Search for the cell housing the specified text and yield its (x, y) center coordinate. 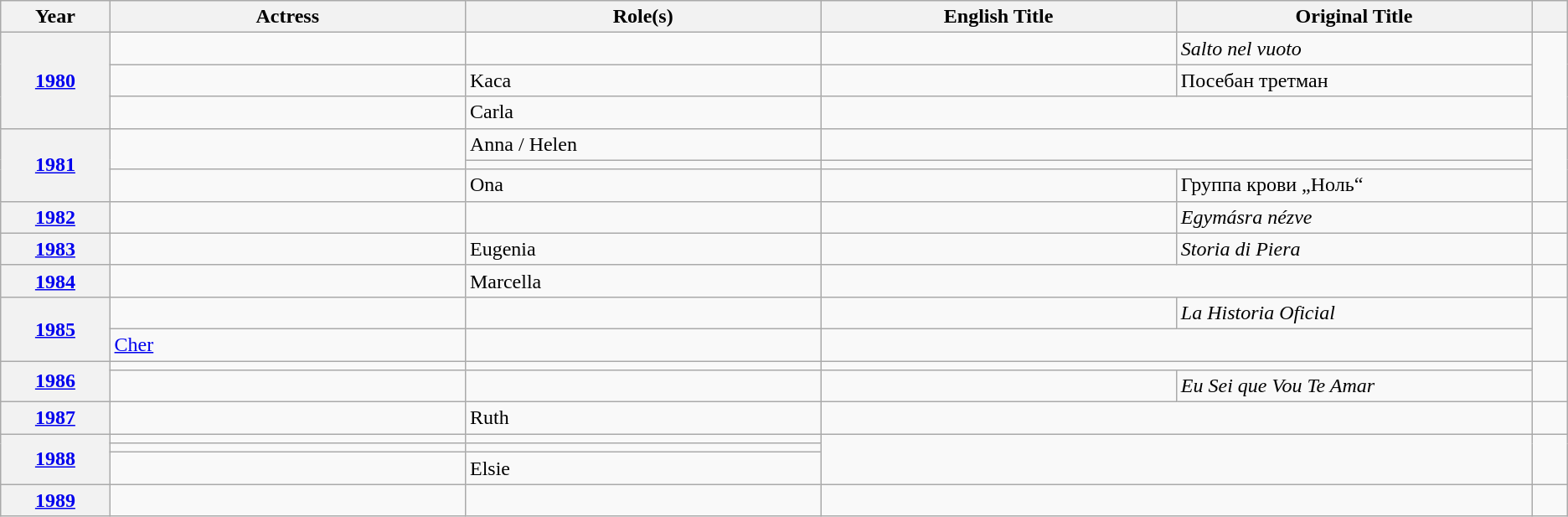
Eu Sei que Vou Te Amar (1354, 386)
Elsie (642, 468)
Cher (287, 344)
1983 (55, 249)
English Title (998, 17)
Salto nel vuoto (1354, 49)
1989 (55, 500)
Kaca (642, 80)
Egymásra nézve (1354, 217)
La Historia Oficial (1354, 313)
Actress (287, 17)
Original Title (1354, 17)
Carla (642, 112)
1984 (55, 281)
Ona (642, 185)
Группа крови „Ноль“ (1354, 185)
Role(s) (642, 17)
Storia di Piera (1354, 249)
1985 (55, 328)
Marcella (642, 281)
1988 (55, 459)
Ruth (642, 418)
1980 (55, 80)
1987 (55, 418)
1981 (55, 164)
Eugenia (642, 249)
Посебан третман (1354, 80)
1986 (55, 380)
Anna / Helen (642, 144)
Year (55, 17)
1982 (55, 217)
